Locate the cell with the specified text and output its [x, y] center coordinate. 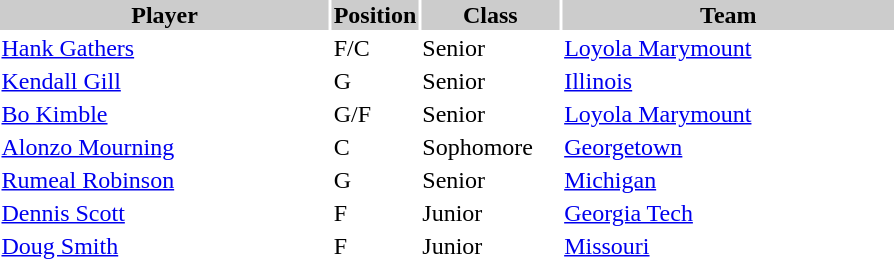
Dennis Scott [164, 213]
Sophomore [490, 147]
C [375, 147]
Player [164, 15]
Rumeal Robinson [164, 180]
Illinois [728, 81]
Kendall Gill [164, 81]
Team [728, 15]
Michigan [728, 180]
Alonzo Mourning [164, 147]
Georgetown [728, 147]
Hank Gathers [164, 48]
Class [490, 15]
Georgia Tech [728, 213]
F/C [375, 48]
G/F [375, 114]
Bo Kimble [164, 114]
F [375, 213]
Position [375, 15]
Junior [490, 213]
